Capture the cell that displays the provided text and extract its (x, y) central coordinate. 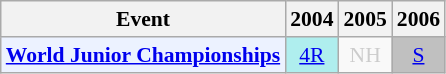
S (418, 55)
World Junior Championships (143, 55)
NH (366, 55)
2005 (366, 19)
4R (312, 55)
2004 (312, 19)
2006 (418, 19)
Event (143, 19)
